Output the (X, Y) coordinate of the center of the cell containing the given text.  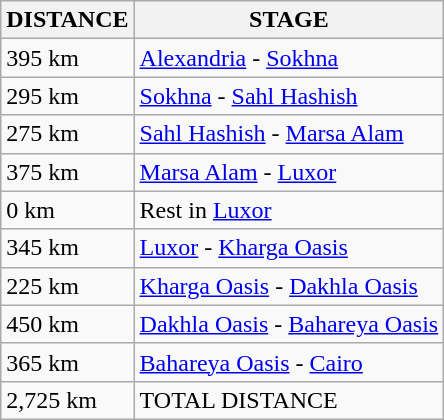
275 km (68, 134)
450 km (68, 324)
Dakhla Oasis - Bahareya Oasis (289, 324)
Kharga Oasis - Dakhla Oasis (289, 286)
295 km (68, 96)
DISTANCE (68, 20)
Marsa Alam - Luxor (289, 172)
Luxor - Kharga Oasis (289, 248)
Sokhna - Sahl Hashish (289, 96)
345 km (68, 248)
Bahareya Oasis - Cairo (289, 362)
Sahl Hashish - Marsa Alam (289, 134)
Rest in Luxor (289, 210)
395 km (68, 58)
225 km (68, 286)
2,725 km (68, 400)
375 km (68, 172)
365 km (68, 362)
Alexandria - Sokhna (289, 58)
TOTAL DISTANCE (289, 400)
0 km (68, 210)
STAGE (289, 20)
